Scan for the cell matching the given text and deliver its [X, Y] coordinate at center. 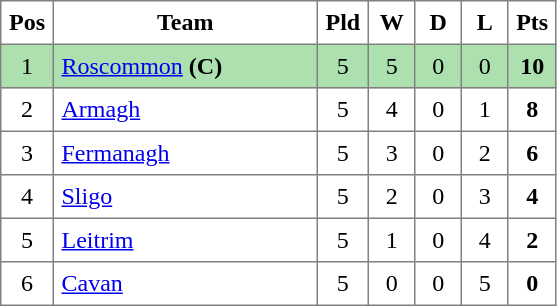
Armagh [185, 110]
W [391, 23]
Pos [27, 23]
Roscommon (C) [185, 66]
Pld [342, 23]
Leitrim [185, 240]
Fermanagh [185, 153]
10 [532, 66]
Sligo [185, 197]
Pts [532, 23]
Cavan [185, 284]
D [438, 23]
L [484, 23]
Team [185, 23]
8 [532, 110]
